From the cell containing the given text, extract its center point as (x, y) coordinate. 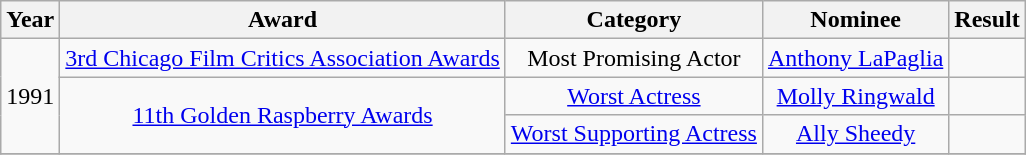
Award (283, 20)
Molly Ringwald (855, 96)
Year (30, 20)
11th Golden Raspberry Awards (283, 115)
Result (987, 20)
Worst Supporting Actress (634, 134)
Anthony LaPaglia (855, 58)
Category (634, 20)
Worst Actress (634, 96)
Most Promising Actor (634, 58)
Ally Sheedy (855, 134)
Nominee (855, 20)
3rd Chicago Film Critics Association Awards (283, 58)
1991 (30, 96)
